Provide the (X, Y) coordinate of the cell's center where the given text is located.  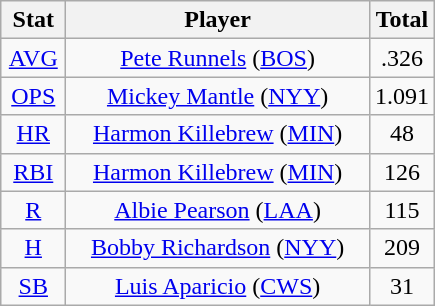
RBI (34, 172)
Pete Runnels (BOS) (218, 58)
48 (402, 134)
Luis Aparicio (CWS) (218, 286)
Player (218, 20)
R (34, 210)
H (34, 248)
31 (402, 286)
126 (402, 172)
OPS (34, 96)
1.091 (402, 96)
Stat (34, 20)
HR (34, 134)
SB (34, 286)
.326 (402, 58)
115 (402, 210)
Albie Pearson (LAA) (218, 210)
Total (402, 20)
Bobby Richardson (NYY) (218, 248)
AVG (34, 58)
209 (402, 248)
Mickey Mantle (NYY) (218, 96)
